Extract the [X, Y] coordinate from the center of the cell holding the provided text.  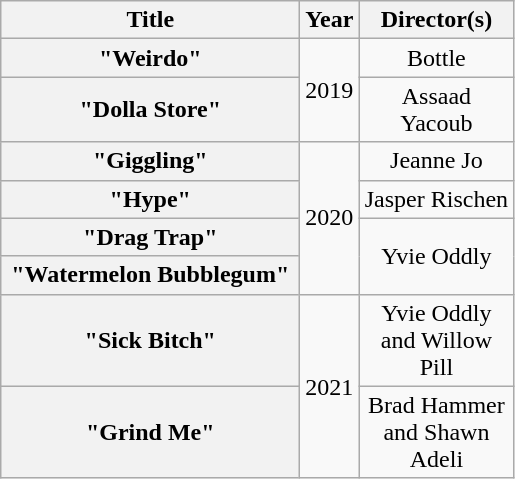
2020 [330, 218]
"Hype" [150, 199]
Year [330, 20]
Title [150, 20]
Yvie Oddly and Willow Pill [436, 340]
"Watermelon Bubblegum" [150, 275]
2019 [330, 90]
"Drag Trap" [150, 237]
"Giggling" [150, 161]
Bottle [436, 58]
Brad Hammer and Shawn Adeli [436, 432]
"Grind Me" [150, 432]
2021 [330, 386]
Yvie Oddly [436, 256]
Assaad Yacoub [436, 110]
"Dolla Store" [150, 110]
Jasper Rischen [436, 199]
"Weirdo" [150, 58]
Jeanne Jo [436, 161]
"Sick Bitch" [150, 340]
Director(s) [436, 20]
